Search for the cell housing the specified text and yield its (X, Y) center coordinate. 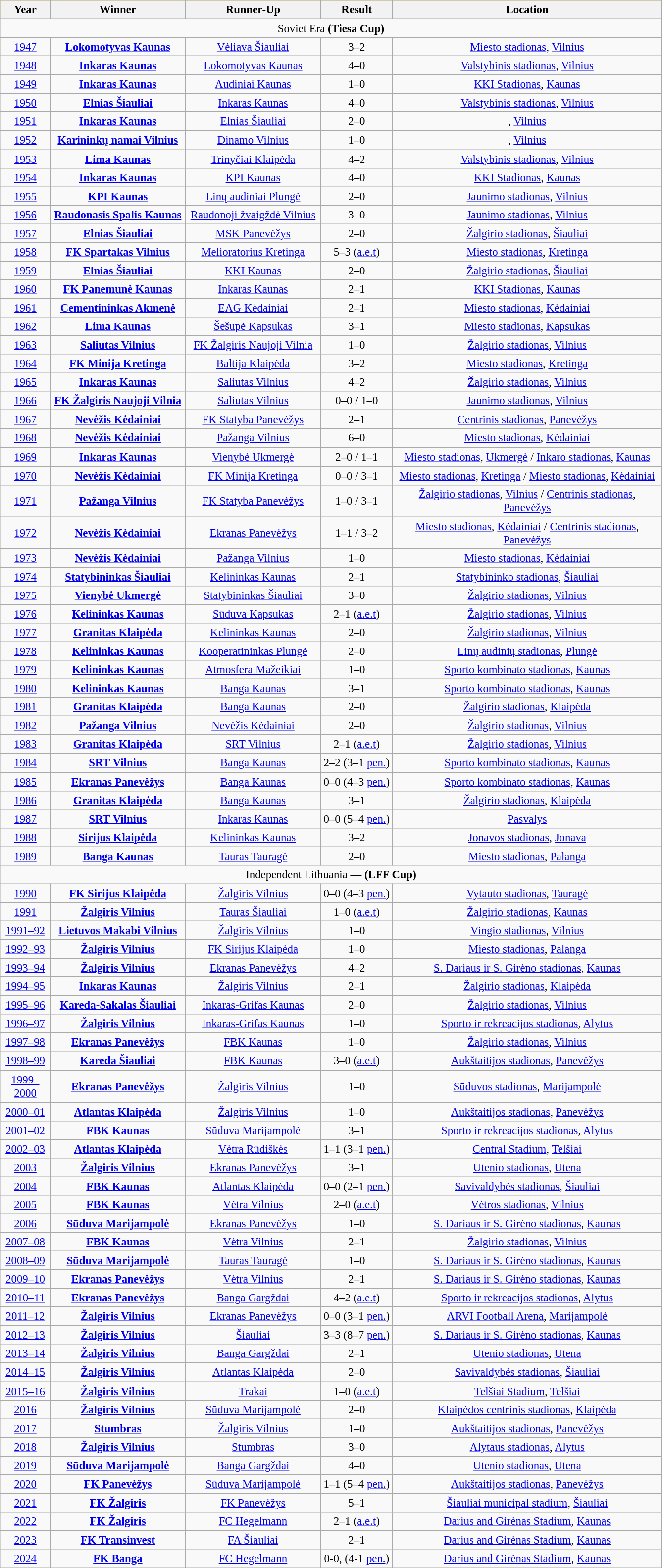
Pasvalys (527, 819)
2021 (26, 1503)
4–2 (a.e.t) (357, 1298)
1959 (26, 270)
2003 (26, 1168)
2010–11 (26, 1298)
Miesto stadionas, Kapsukas (527, 326)
Statybininko stadionas, Šiauliai (527, 577)
1974 (26, 577)
Soviet Era (Tiesa Cup) (331, 29)
Vėtra Rūdiškės (253, 1149)
Year (26, 10)
Jonavos stadionas, Jonava (527, 837)
Trinyčiai Klaipėda (253, 159)
1999–2000 (26, 1086)
1–1 (5–4 pen.) (357, 1484)
2–0 (a.e.t) (357, 1205)
1975 (26, 595)
1965 (26, 382)
Result (357, 10)
Central Stadium, Telšiai (527, 1149)
1967 (26, 420)
2–2 (3–1 pen.) (357, 763)
Žalgirio stadionas, Vilnius / Centrinis stadionas, Panevėžys (527, 500)
1976 (26, 614)
FK Transinvest (118, 1540)
1988 (26, 837)
2022 (26, 1521)
1951 (26, 121)
2023 (26, 1540)
1977 (26, 633)
1968 (26, 438)
Klaipėdos centrinis stadionas, Klaipėda (527, 1409)
1992–93 (26, 949)
2012–13 (26, 1335)
1950 (26, 103)
1995–96 (26, 1005)
1993–94 (26, 968)
1998–99 (26, 1061)
1961 (26, 308)
6–0 (357, 438)
Raudonoji žvaigždė Vilnius (253, 215)
1972 (26, 533)
2004 (26, 1186)
KKI Kaunas (253, 270)
1978 (26, 651)
Kareda-Sakalas Šiauliai (118, 1005)
2002–03 (26, 1149)
1963 (26, 345)
1981 (26, 707)
MSK Panevėžys (253, 233)
1–0 / 3–1 (357, 500)
Kareda Šiauliai (118, 1061)
FK Panemunė Kaunas (118, 289)
2000–01 (26, 1112)
Karininkų namai Vilnius (118, 140)
Runner-Up (253, 10)
5–3 (a.e.t) (357, 252)
Linų audiniai Plungė (253, 196)
1960 (26, 289)
3–3 (8–7 pen.) (357, 1335)
Alytaus stadionas, Alytus (527, 1447)
1979 (26, 670)
0–0 (5–4 pen.) (357, 819)
0–0 / 1–0 (357, 401)
Centrinis stadionas, Panevėžys (527, 420)
1996–97 (26, 1024)
2015–16 (26, 1391)
1997–98 (26, 1042)
Lietuvos Makabi Vilnius (118, 930)
1991–92 (26, 930)
1987 (26, 819)
Cementininkas Akmenė (118, 308)
1958 (26, 252)
Miesto stadionas, Kėdainiai / Centrinis stadionas, Panevėžys (527, 533)
FK Banga (118, 1559)
Melioratorius Kretinga (253, 252)
Šiauliai (253, 1335)
2024 (26, 1559)
0-0, (4-1 pen.) (357, 1559)
1984 (26, 763)
Raudonasis Spalis Kaunas (118, 215)
Audiniai Kaunas (253, 84)
Vėliava Šiauliai (253, 47)
2005 (26, 1205)
Location (527, 10)
3–0 (a.e.t) (357, 1061)
Šiauliai municipal stadium, Šiauliai (527, 1503)
2016 (26, 1409)
Dinamo Vilnius (253, 140)
1980 (26, 689)
1994–95 (26, 986)
ARVI Football Arena, Marijampolė (527, 1316)
Winner (118, 10)
2018 (26, 1447)
Sūduva Kapsukas (253, 614)
2001–02 (26, 1130)
2–0 / 1–1 (357, 457)
FK Spartakas Vilnius (118, 252)
0–0 / 3–1 (357, 476)
5–1 (357, 1503)
Vingio stadionas, Vilnius (527, 930)
Miesto stadionas, Kretinga / Miesto stadionas, Kėdainiai (527, 476)
1990 (26, 893)
1952 (26, 140)
1–1 (3–1 pen.) (357, 1149)
1982 (26, 726)
1973 (26, 558)
1–1 / 3–2 (357, 533)
Vėtros stadionas, Vilnius (527, 1205)
Šešupė Kapsukas (253, 326)
0–0 (2–1 pen.) (357, 1186)
1948 (26, 66)
1964 (26, 364)
1986 (26, 800)
Sirijus Klaipėda (118, 837)
1956 (26, 215)
1962 (26, 326)
1970 (26, 476)
2019 (26, 1465)
1966 (26, 401)
1969 (26, 457)
2008–09 (26, 1261)
1983 (26, 745)
Miesto stadionas, Vilnius (527, 47)
1971 (26, 500)
Tauras Šiauliai (253, 912)
Telšiai Stadium, Telšiai (527, 1391)
Sūduvos stadionas, Marijampolė (527, 1086)
2013–14 (26, 1354)
Kooperatininkas Plungė (253, 651)
1991 (26, 912)
Baltija Klaipėda (253, 364)
0–0 (3–1 pen.) (357, 1316)
Trakai (253, 1391)
1989 (26, 856)
Atmosfera Mažeikiai (253, 670)
1955 (26, 196)
2006 (26, 1223)
1954 (26, 177)
Vytauto stadionas, Tauragė (527, 893)
1949 (26, 84)
Žalgirio stadionas, Kaunas (527, 912)
1957 (26, 233)
2007–08 (26, 1242)
1985 (26, 782)
Miesto stadionas, Ukmergė / Inkaro stadionas, Kaunas (527, 457)
2011–12 (26, 1316)
1947 (26, 47)
Independent Lithuania — (LFF Cup) (331, 875)
2020 (26, 1484)
2014–15 (26, 1372)
EAG Kėdainiai (253, 308)
2009–10 (26, 1279)
1953 (26, 159)
FA Šiauliai (253, 1540)
Linų audinių stadionas, Plungė (527, 651)
2017 (26, 1428)
